Locate the cell with the specified text and output its [X, Y] center coordinate. 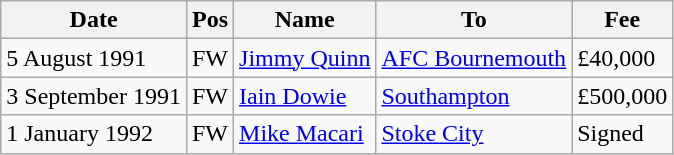
Pos [210, 20]
To [474, 20]
AFC Bournemouth [474, 58]
Fee [622, 20]
Stoke City [474, 134]
5 August 1991 [94, 58]
£500,000 [622, 96]
Name [305, 20]
1 January 1992 [94, 134]
Date [94, 20]
Mike Macari [305, 134]
3 September 1991 [94, 96]
Southampton [474, 96]
Jimmy Quinn [305, 58]
Iain Dowie [305, 96]
£40,000 [622, 58]
Signed [622, 134]
